Capture the cell that displays the provided text and extract its (X, Y) central coordinate. 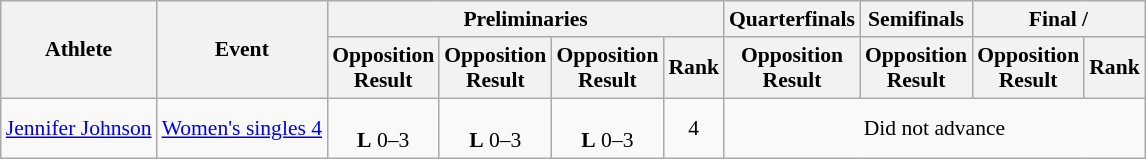
Final / (1058, 19)
4 (694, 128)
Athlete (79, 50)
Women's singles 4 (242, 128)
Event (242, 50)
Did not advance (934, 128)
Jennifer Johnson (79, 128)
Semifinals (916, 19)
Quarterfinals (792, 19)
Preliminaries (526, 19)
